Identify which cell holds the provided text, then report its [X, Y] central coordinate. 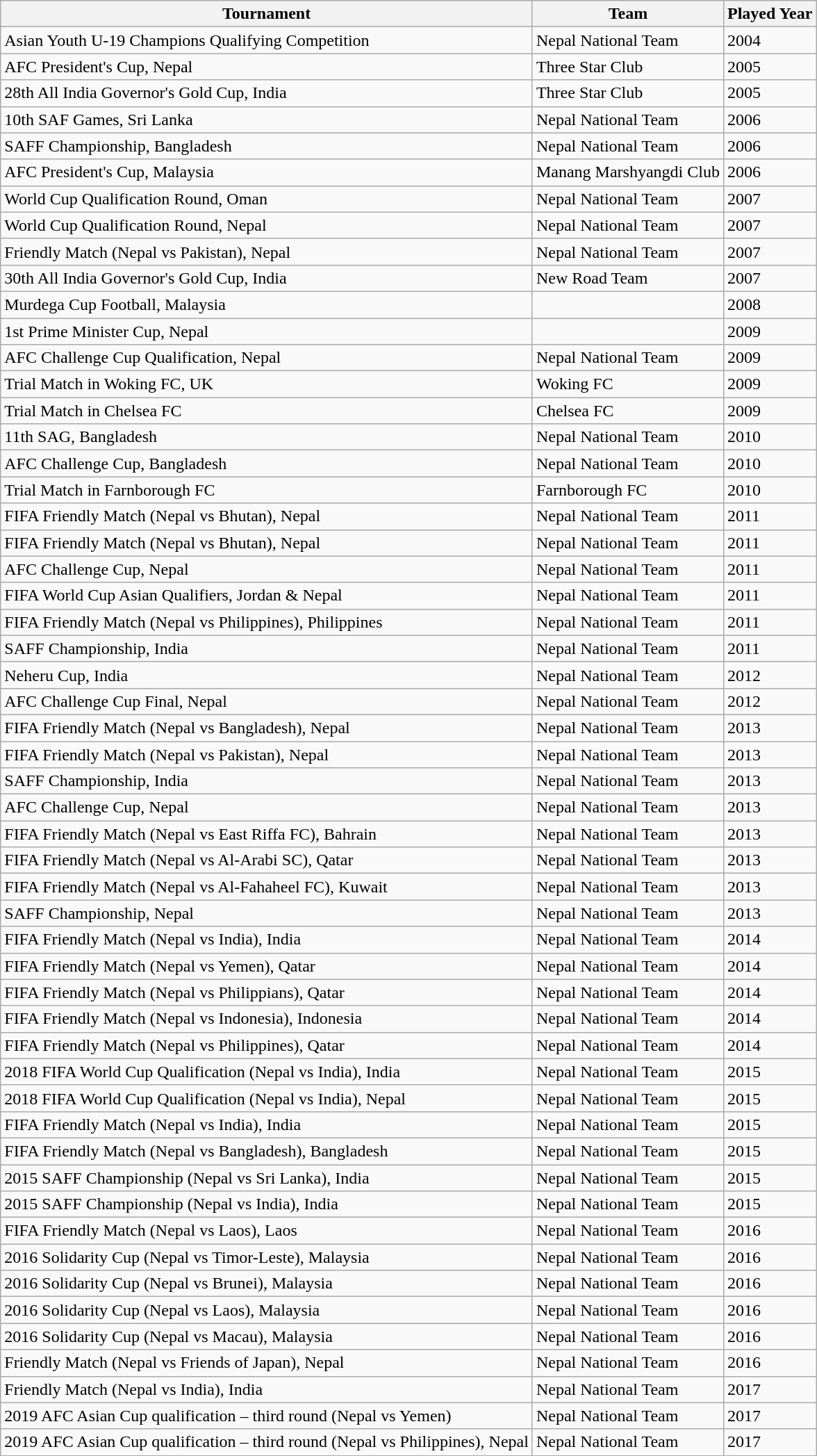
FIFA World Cup Asian Qualifiers, Jordan & Nepal [267, 596]
Played Year [770, 14]
SAFF Championship, Nepal [267, 913]
2016 Solidarity Cup (Nepal vs Macau), Malaysia [267, 1336]
2015 SAFF Championship (Nepal vs India), India [267, 1204]
Team [628, 14]
FIFA Friendly Match (Nepal vs Philippines), Qatar [267, 1045]
Friendly Match (Nepal vs India), India [267, 1389]
FIFA Friendly Match (Nepal vs Indonesia), Indonesia [267, 1019]
New Road Team [628, 278]
FIFA Friendly Match (Nepal vs Al-Arabi SC), Qatar [267, 860]
Friendly Match (Nepal vs Pakistan), Nepal [267, 252]
2019 AFC Asian Cup qualification – third round (Nepal vs Philippines), Nepal [267, 1442]
Trial Match in Chelsea FC [267, 411]
FIFA Friendly Match (Nepal vs Philippines), Philippines [267, 622]
Asian Youth U-19 Champions Qualifying Competition [267, 40]
2004 [770, 40]
World Cup Qualification Round, Nepal [267, 225]
AFC Challenge Cup Qualification, Nepal [267, 358]
AFC President's Cup, Malaysia [267, 172]
Manang Marshyangdi Club [628, 172]
2018 FIFA World Cup Qualification (Nepal vs India), Nepal [267, 1098]
2018 FIFA World Cup Qualification (Nepal vs India), India [267, 1072]
FIFA Friendly Match (Nepal vs Al-Fahaheel FC), Kuwait [267, 887]
2008 [770, 304]
AFC Challenge Cup, Bangladesh [267, 464]
Tournament [267, 14]
Neheru Cup, India [267, 675]
FIFA Friendly Match (Nepal vs Laos), Laos [267, 1231]
FIFA Friendly Match (Nepal vs East Riffa FC), Bahrain [267, 834]
AFC Challenge Cup Final, Nepal [267, 701]
FIFA Friendly Match (Nepal vs Pakistan), Nepal [267, 754]
10th SAF Games, Sri Lanka [267, 120]
1st Prime Minister Cup, Nepal [267, 332]
11th SAG, Bangladesh [267, 437]
FIFA Friendly Match (Nepal vs Yemen), Qatar [267, 966]
FIFA Friendly Match (Nepal vs Bangladesh), Nepal [267, 728]
2019 AFC Asian Cup qualification – third round (Nepal vs Yemen) [267, 1416]
Trial Match in Woking FC, UK [267, 384]
28th All India Governor's Gold Cup, India [267, 93]
Farnborough FC [628, 490]
2016 Solidarity Cup (Nepal vs Timor-Leste), Malaysia [267, 1257]
Trial Match in Farnborough FC [267, 490]
2016 Solidarity Cup (Nepal vs Laos), Malaysia [267, 1310]
2015 SAFF Championship (Nepal vs Sri Lanka), India [267, 1178]
FIFA Friendly Match (Nepal vs Bangladesh), Bangladesh [267, 1151]
World Cup Qualification Round, Oman [267, 199]
Woking FC [628, 384]
FIFA Friendly Match (Nepal vs Philippians), Qatar [267, 992]
Murdega Cup Football, Malaysia [267, 304]
Chelsea FC [628, 411]
Friendly Match (Nepal vs Friends of Japan), Nepal [267, 1363]
AFC President's Cup, Nepal [267, 67]
30th All India Governor's Gold Cup, India [267, 278]
2016 Solidarity Cup (Nepal vs Brunei), Malaysia [267, 1284]
SAFF Championship, Bangladesh [267, 146]
